Scan for the cell matching the given text and deliver its (x, y) coordinate at center. 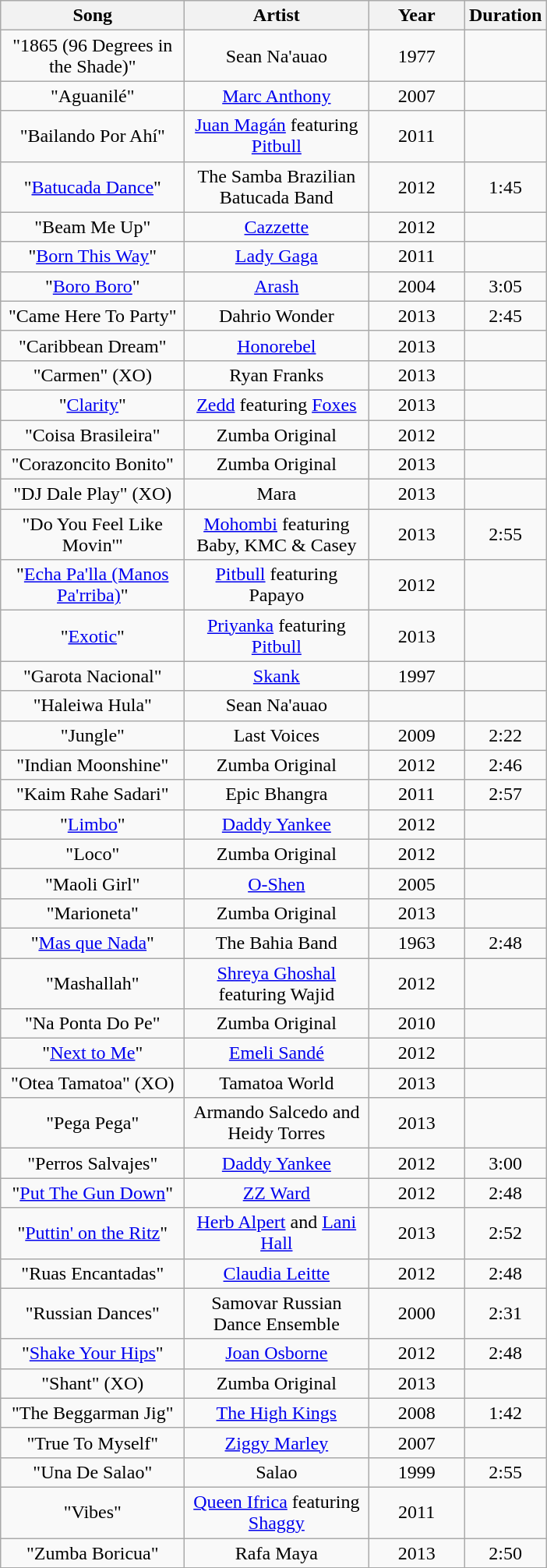
1:45 (505, 187)
"Coisa Brasileira" (93, 434)
"Puttin' on the Ritz" (93, 1234)
"Boro Boro" (93, 286)
"Maoli Girl" (93, 883)
Herb Alpert and Lani Hall (277, 1234)
"Na Ponta Do Pe" (93, 1024)
Zedd featuring Foxes (277, 405)
2010 (417, 1024)
"Limbo" (93, 824)
2000 (417, 1313)
"Batucada Dance" (93, 187)
"Clarity" (93, 405)
"Carmen" (XO) (93, 375)
2:50 (505, 1552)
The Bahia Band (277, 943)
"Shant" (XO) (93, 1383)
"Marioneta" (93, 913)
2:52 (505, 1234)
Juan Magán featuring Pitbull (277, 136)
"Haleiwa Hula" (93, 706)
Epic Bhangra (277, 795)
Claudia Leitte (277, 1273)
"Indian Moonshine" (93, 765)
"Russian Dances" (93, 1313)
Salao (277, 1472)
"Shake Your Hips" (93, 1354)
"Put The Gun Down" (93, 1193)
Ziggy Marley (277, 1442)
Duration (505, 16)
"Garota Nacional" (93, 676)
Shreya Ghoshal featuring Wajid (277, 982)
2:46 (505, 765)
"Ruas Encantadas" (93, 1273)
"Jungle" (93, 735)
Emeli Sandé (277, 1053)
"DJ Dale Play" (XO) (93, 494)
2009 (417, 735)
3:00 (505, 1163)
Artist (277, 16)
Joan Osborne (277, 1354)
Lady Gaga (277, 257)
Last Voices (277, 735)
The High Kings (277, 1413)
"Aguanilé" (93, 96)
Skank (277, 676)
1977 (417, 56)
"Otea Tamatoa" (XO) (93, 1083)
"Caribbean Dream" (93, 345)
3:05 (505, 286)
2:22 (505, 735)
The Samba Brazilian Batucada Band (277, 187)
"Corazoncito Bonito" (93, 465)
Year (417, 16)
1963 (417, 943)
Cazzette (277, 227)
2:57 (505, 795)
1997 (417, 676)
"Exotic" (93, 636)
Rafa Maya (277, 1552)
ZZ Ward (277, 1193)
O-Shen (277, 883)
"Mashallah" (93, 982)
"Una De Salao" (93, 1472)
Queen Ifrica featuring Shaggy (277, 1513)
1:42 (505, 1413)
2008 (417, 1413)
Arash (277, 286)
Armando Salcedo and Heidy Torres (277, 1123)
Mara (277, 494)
"True To Myself" (93, 1442)
"Loco" (93, 854)
2:45 (505, 316)
"Pega Pega" (93, 1123)
"Born This Way" (93, 257)
"Echa Pa'lla (Manos Pa'rriba)" (93, 585)
"Zumba Boricua" (93, 1552)
Ryan Franks (277, 375)
Tamatoa World (277, 1083)
1999 (417, 1472)
Mohombi featuring Baby, KMC & Casey (277, 535)
Honorebel (277, 345)
"Vibes" (93, 1513)
"Kaim Rahe Sadari" (93, 795)
Priyanka featuring Pitbull (277, 636)
2:31 (505, 1313)
Dahrio Wonder (277, 316)
"Perros Salvajes" (93, 1163)
Marc Anthony (277, 96)
"Mas que Nada" (93, 943)
"Bailando Por Ahí" (93, 136)
2005 (417, 883)
2004 (417, 286)
Pitbull featuring Papayo (277, 585)
"1865 (96 Degrees in the Shade)" (93, 56)
Song (93, 16)
"Do You Feel Like Movin'" (93, 535)
Samovar Russian Dance Ensemble (277, 1313)
"Came Here To Party" (93, 316)
"The Beggarman Jig" (93, 1413)
"Beam Me Up" (93, 227)
"Next to Me" (93, 1053)
